Scan for the cell matching the given text and deliver its (x, y) coordinate at center. 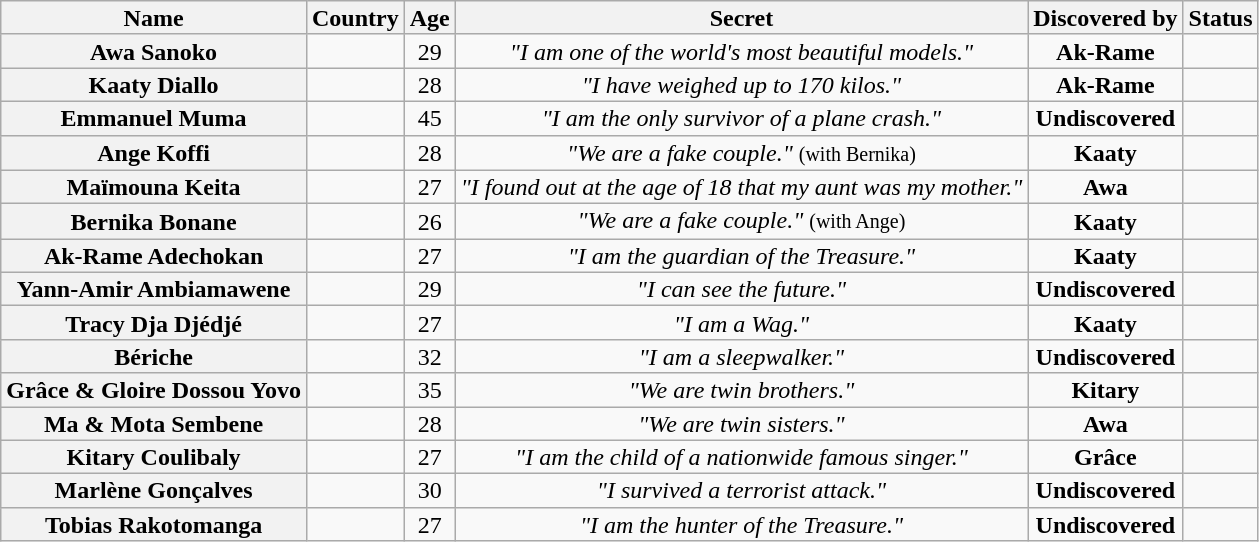
Discovered by (1106, 18)
Yann-Amir Ambiamawene (154, 289)
Country (355, 18)
"We are twin sisters." (742, 423)
Maïmouna Keita (154, 187)
30 (430, 491)
"I am the only survivor of a plane crash." (742, 118)
Bernika Bonane (154, 222)
"I am the child of a nationwide famous singer." (742, 457)
26 (430, 222)
"I am one of the world's most beautiful models." (742, 51)
"I survived a terrorist attack." (742, 491)
Awa Sanoko (154, 51)
Kitary Coulibaly (154, 457)
Age (430, 18)
Kitary (1106, 390)
Ak-Rame Adechokan (154, 256)
"I am the hunter of the Treasure." (742, 524)
"We are a fake couple." (with Bernika) (742, 152)
Marlène Gonçalves (154, 491)
Ange Koffi (154, 152)
"I can see the future." (742, 289)
Emmanuel Muma (154, 118)
Grâce (1106, 457)
"I am the guardian of the Treasure." (742, 256)
"I am a sleepwalker." (742, 356)
Tracy Dja Djédjé (154, 323)
Ma & Mota Sembene (154, 423)
45 (430, 118)
Status (1220, 18)
Kaaty Diallo (154, 85)
Tobias Rakotomanga (154, 524)
Bériche (154, 356)
35 (430, 390)
"I have weighed up to 170 kilos." (742, 85)
Name (154, 18)
Secret (742, 18)
"We are a fake couple." (with Ange) (742, 222)
"We are twin brothers." (742, 390)
"I found out at the age of 18 that my aunt was my mother." (742, 187)
"I am a Wag." (742, 323)
Grâce & Gloire Dossou Yovo (154, 390)
32 (430, 356)
